Provide the (X, Y) coordinate of the cell's center where the given text is located.  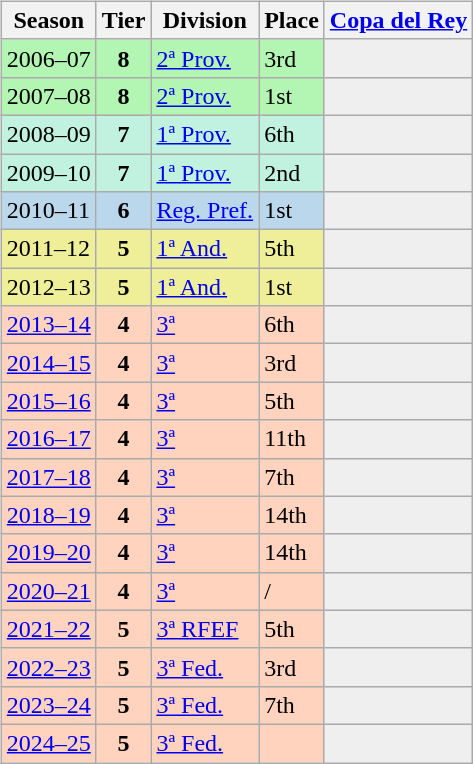
Place (292, 20)
Season (48, 20)
Reg. Pref. (205, 211)
2012–13 (48, 287)
2017–18 (48, 477)
2022–23 (48, 667)
2021–22 (48, 629)
2023–24 (48, 705)
2006–07 (48, 58)
2024–25 (48, 743)
2015–16 (48, 401)
/ (292, 591)
2013–14 (48, 325)
2016–17 (48, 439)
Division (205, 20)
11th (292, 439)
2007–08 (48, 96)
2010–11 (48, 211)
3ª RFEF (205, 629)
2014–15 (48, 363)
2018–19 (48, 515)
2020–21 (48, 591)
2019–20 (48, 553)
6 (124, 211)
2009–10 (48, 173)
2008–09 (48, 134)
2011–12 (48, 249)
Tier (124, 20)
2nd (292, 173)
Copa del Rey (398, 20)
